Output the [x, y] coordinate of the center of the cell containing the given text.  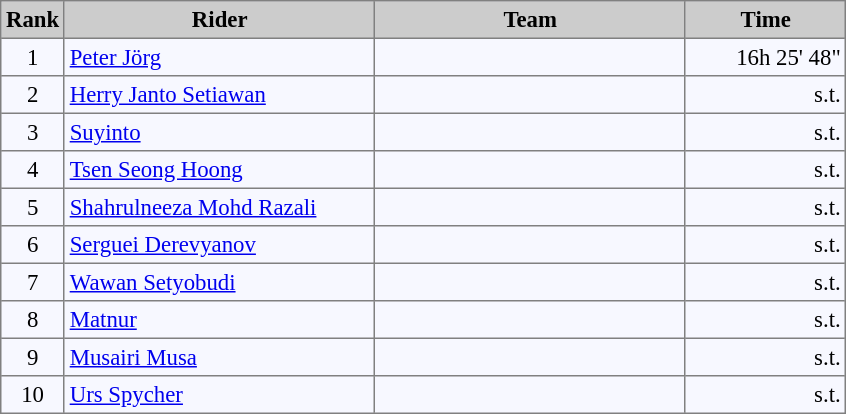
Shahrulneeza Mohd Razali [219, 207]
Matnur [219, 320]
Musairi Musa [219, 357]
Serguei Derevyanov [219, 245]
Rank [33, 20]
8 [33, 320]
Peter Jörg [219, 57]
5 [33, 207]
Urs Spycher [219, 395]
7 [33, 282]
1 [33, 57]
4 [33, 170]
9 [33, 357]
Tsen Seong Hoong [219, 170]
Rider [219, 20]
Suyinto [219, 132]
3 [33, 132]
16h 25' 48" [765, 57]
2 [33, 95]
Team [530, 20]
Herry Janto Setiawan [219, 95]
10 [33, 395]
Wawan Setyobudi [219, 282]
Time [765, 20]
6 [33, 245]
